Pinpoint the cell where the given text exists, returning its [x, y] midpoint coordinate. 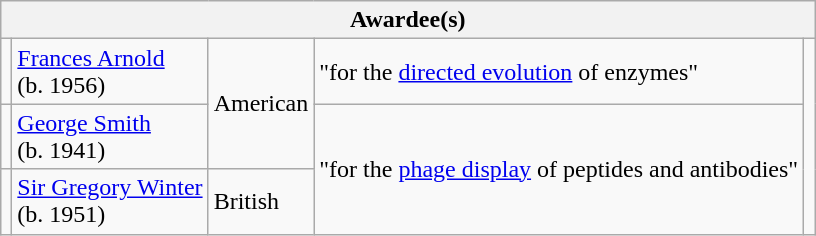
"for the phage display of peptides and antibodies" [559, 169]
"for the directed evolution of enzymes" [559, 72]
American [261, 104]
Awardee(s) [408, 20]
George Smith(b. 1941) [110, 136]
Sir Gregory Winter(b. 1951) [110, 202]
Frances Arnold(b. 1956) [110, 72]
British [261, 202]
